Extract the (X, Y) coordinate from the center of the cell holding the provided text.  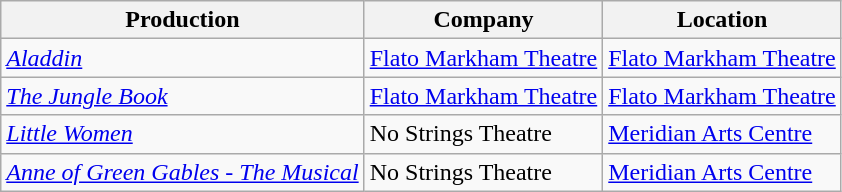
Company (484, 20)
The Jungle Book (182, 96)
Aladdin (182, 58)
Little Women (182, 134)
Production (182, 20)
Anne of Green Gables - The Musical (182, 172)
Location (722, 20)
